From the cell containing the given text, extract its center point as (X, Y) coordinate. 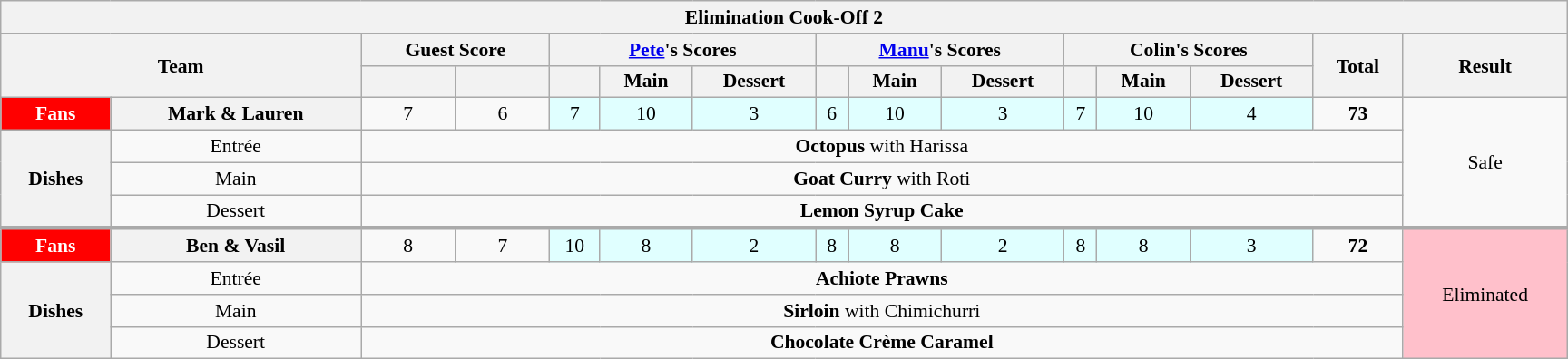
Guest Score (456, 50)
73 (1357, 114)
Octopus with Harissa (882, 147)
Chocolate Crème Caramel (882, 343)
Sirloin with Chimichurri (882, 311)
Eliminated (1485, 294)
Colin's Scores (1189, 50)
4 (1251, 114)
Pete's Scores (682, 50)
Mark & Lauren (236, 114)
Safe (1485, 163)
Goat Curry with Roti (882, 179)
Result (1485, 65)
Team (181, 65)
Achiote Prawns (882, 278)
72 (1357, 245)
Manu's Scores (940, 50)
Total (1357, 65)
Lemon Syrup Cake (882, 212)
Ben & Vasil (236, 245)
Elimination Cook-Off 2 (784, 17)
